Return (x, y) of the center of cell containing provided text 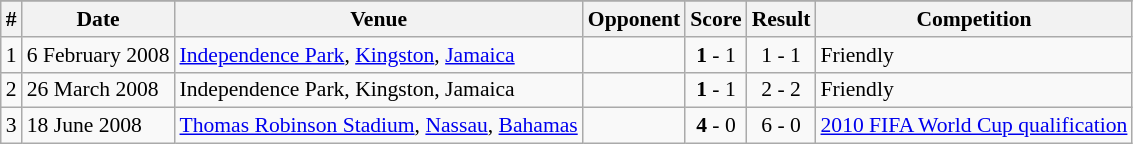
6 - 0 (782, 126)
Competition (974, 19)
26 March 2008 (98, 90)
Score (716, 19)
Date (98, 19)
2010 FIFA World Cup qualification (974, 126)
1 (12, 55)
Result (782, 19)
2 (12, 90)
4 - 0 (716, 126)
# (12, 19)
6 February 2008 (98, 55)
3 (12, 126)
18 June 2008 (98, 126)
Venue (378, 19)
2 - 2 (782, 90)
Opponent (634, 19)
Thomas Robinson Stadium, Nassau, Bahamas (378, 126)
